Scan for the cell matching the given text and deliver its (X, Y) coordinate at center. 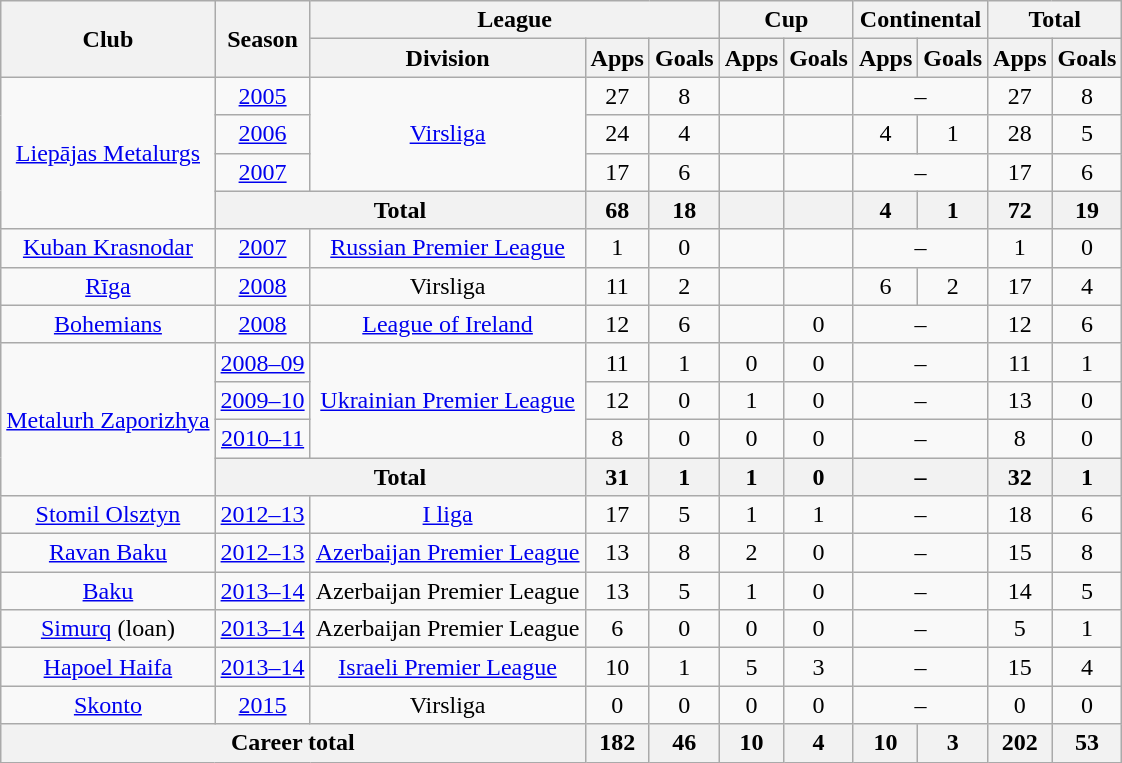
Ravan Baku (108, 553)
31 (617, 477)
Division (448, 58)
Hapoel Haifa (108, 667)
Kuban Krasnodar (108, 248)
Metalurh Zaporizhya (108, 419)
46 (684, 743)
2005 (262, 96)
Russian Premier League (448, 248)
19 (1087, 210)
Israeli Premier League (448, 667)
Skonto (108, 705)
2010–11 (262, 438)
2009–10 (262, 400)
28 (1020, 134)
Ukrainian Premier League (448, 400)
I liga (448, 515)
2015 (262, 705)
League (514, 20)
202 (1020, 743)
2008–09 (262, 362)
68 (617, 210)
Career total (293, 743)
Baku (108, 591)
Cup (786, 20)
14 (1020, 591)
53 (1087, 743)
Rīga (108, 286)
32 (1020, 477)
2006 (262, 134)
24 (617, 134)
Simurq (loan) (108, 629)
Bohemians (108, 324)
Season (262, 39)
Continental (920, 20)
72 (1020, 210)
182 (617, 743)
Stomil Olsztyn (108, 515)
Club (108, 39)
League of Ireland (448, 324)
Liepājas Metalurgs (108, 153)
